Return (X, Y) of the center of cell containing provided text 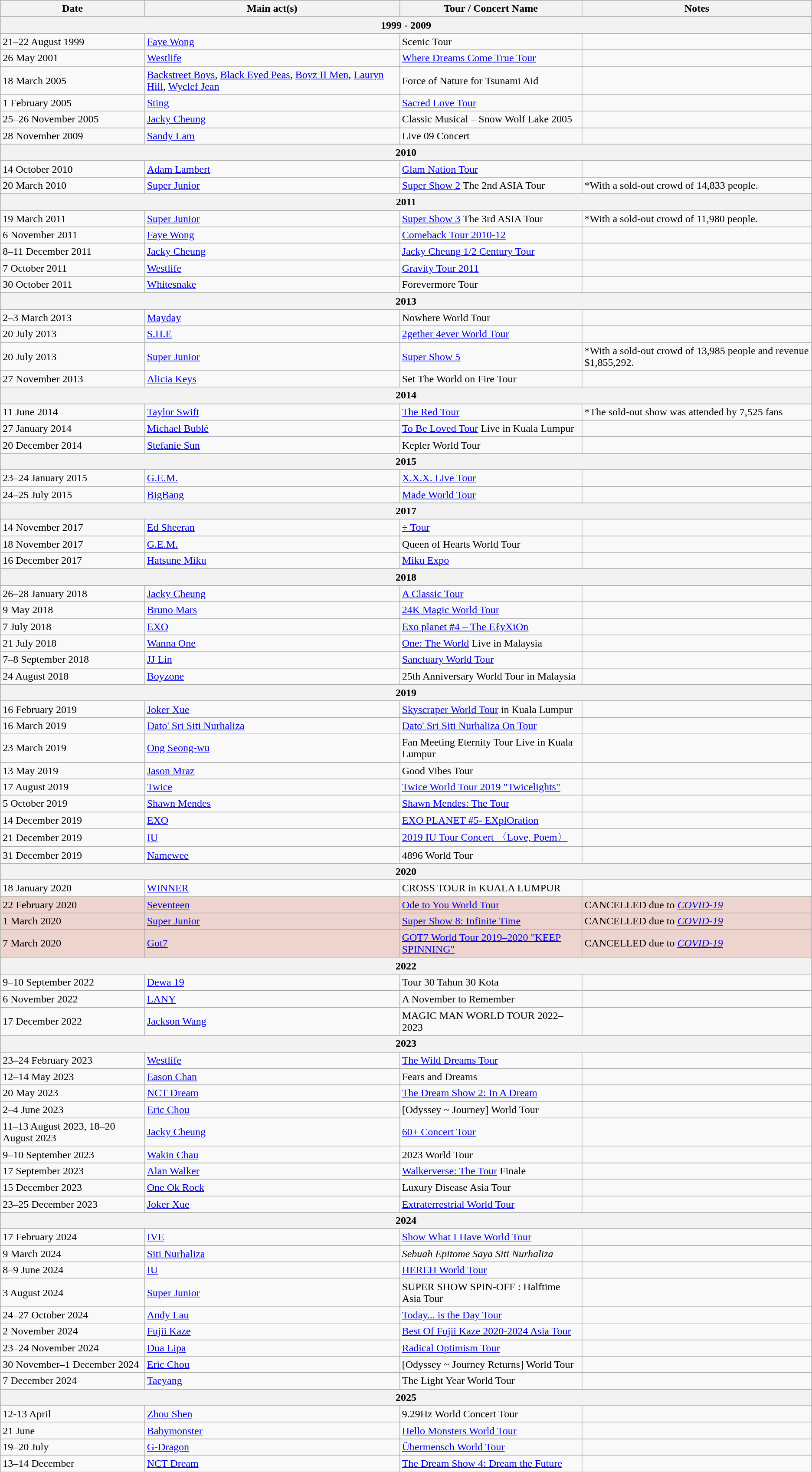
7 December 2024 (72, 1381)
Ong Seong-wu (272, 748)
S.H.E (272, 334)
Ed Sheeran (272, 528)
9–10 September 2023 (72, 1154)
8–11 December 2011 (72, 252)
24 August 2018 (72, 676)
Namewee (272, 855)
2020 (406, 871)
The Dream Show 2: In A Dream (491, 1093)
Backstreet Boys, Black Eyed Peas, Boyz II Men, Lauryn Hill, Wyclef Jean (272, 81)
18 March 2005 (72, 81)
Made World Tour (491, 494)
27 November 2013 (72, 379)
20 December 2014 (72, 445)
7 October 2011 (72, 268)
IVE (272, 1237)
2023 World Tour (491, 1154)
Whitesnake (272, 285)
Mayday (272, 318)
Radical Optimism Tour (491, 1348)
31 December 2019 (72, 855)
13–14 December (72, 1463)
23 March 2019 (72, 748)
Super Show 8: Infinite Time (491, 921)
7 March 2020 (72, 943)
20 March 2010 (72, 185)
19 March 2011 (72, 218)
Date (72, 9)
23–24 January 2015 (72, 478)
One Ok Rock (272, 1187)
21 July 2018 (72, 643)
9 March 2024 (72, 1254)
Fujii Kaze (272, 1331)
2013 (406, 301)
CROSS TOUR in KUALA LUMPUR (491, 888)
25th Anniversary World Tour in Malaysia (491, 676)
Twice World Tour 2019 "Twicelights" (491, 787)
Seventeen (272, 905)
Extraterrestrial World Tour (491, 1204)
23–25 December 2023 (72, 1204)
2–4 June 2023 (72, 1110)
Gravity Tour 2011 (491, 268)
[Odyssey ~ Journey] World Tour (491, 1110)
16 February 2019 (72, 709)
9 May 2018 (72, 610)
The Wild Dreams Tour (491, 1060)
Jason Mraz (272, 770)
Glam Nation Tour (491, 169)
Sting (272, 103)
17 February 2024 (72, 1237)
14 December 2019 (72, 820)
Set The World on Fire Tour (491, 379)
*With a sold-out crowd of 13,985 people and revenue $1,855,292. (697, 357)
*With a sold-out crowd of 11,980 people. (697, 218)
25–26 November 2005 (72, 119)
Ode to You World Tour (491, 905)
Dewa 19 (272, 982)
Stefanie Sun (272, 445)
[Odyssey ~ Journey Returns] World Tour (491, 1364)
Got7 (272, 943)
Shawn Mendes: The Tour (491, 804)
26 May 2001 (72, 58)
1 February 2005 (72, 103)
1999 - 2009 (406, 25)
SUPER SHOW SPIN-OFF : Halftime Asia Tour (491, 1292)
9–10 September 2022 (72, 982)
24–25 July 2015 (72, 494)
2gether 4ever World Tour (491, 334)
Tour 30 Tahun 30 Kota (491, 982)
One: The World Live in Malaysia (491, 643)
Shawn Mendes (272, 804)
Tour / Concert Name (491, 9)
HEREH World Tour (491, 1270)
JJ Lin (272, 660)
A November to Remember (491, 999)
Jacky Cheung 1/2 Century Tour (491, 252)
16 December 2017 (72, 561)
LANY (272, 999)
Michael Bublé (272, 428)
2024 (406, 1221)
Super Show 5 (491, 357)
2019 IU Tour Concert 〈Love, Poem〉 (491, 838)
EXO PLANET #5- EXplOration (491, 820)
24–27 October 2024 (72, 1315)
21 December 2019 (72, 838)
Twice (272, 787)
17 August 2019 (72, 787)
18 November 2017 (72, 544)
Classic Musical – Snow Wolf Lake 2005 (491, 119)
Live 09 Concert (491, 136)
G-Dragon (272, 1447)
MAGIC MAN WORLD TOUR 2022–2023 (491, 1022)
15 December 2023 (72, 1187)
Luxury Disease Asia Tour (491, 1187)
Adam Lambert (272, 169)
7–8 September 2018 (72, 660)
11–13 August 2023, 18–20 August 2023 (72, 1132)
Force of Nature for Tsunami Aid (491, 81)
Fan Meeting Eternity Tour Live in Kuala Lumpur (491, 748)
Siti Nurhaliza (272, 1254)
Where Dreams Come True Tour (491, 58)
28 November 2009 (72, 136)
Zhou Shen (272, 1414)
4896 World Tour (491, 855)
÷ Tour (491, 528)
12–14 May 2023 (72, 1077)
Hatsune Miku (272, 561)
20 May 2023 (72, 1093)
Babymonster (272, 1430)
Taeyang (272, 1381)
Show What I Have World Tour (491, 1237)
14 November 2017 (72, 528)
Wakin Chau (272, 1154)
Alan Walker (272, 1171)
Dua Lipa (272, 1348)
13 May 2019 (72, 770)
17 December 2022 (72, 1022)
60+ Concert Tour (491, 1132)
Comeback Tour 2010-12 (491, 235)
Super Show 3 The 3rd ASIA Tour (491, 218)
2011 (406, 202)
WINNER (272, 888)
Nowhere World Tour (491, 318)
The Dream Show 4: Dream the Future (491, 1463)
A Classic Tour (491, 594)
Übermensch World Tour (491, 1447)
Wanna One (272, 643)
Today... is the Day Tour (491, 1315)
9.29Hz World Concert Tour (491, 1414)
Exo planet #4 – The EℓyXiOn (491, 627)
Fears and Dreams (491, 1077)
6 November 2022 (72, 999)
Andy Lau (272, 1315)
X.X.X. Live Tour (491, 478)
Boyzone (272, 676)
Dato' Sri Siti Nurhaliza On Tour (491, 726)
Good Vibes Tour (491, 770)
2010 (406, 152)
22 February 2020 (72, 905)
Walkerverse: The Tour Finale (491, 1171)
1 March 2020 (72, 921)
Sacred Love Tour (491, 103)
27 January 2014 (72, 428)
Miku Expo (491, 561)
The Red Tour (491, 412)
3 August 2024 (72, 1292)
The Light Year World Tour (491, 1381)
Alicia Keys (272, 379)
BigBang (272, 494)
21–22 August 1999 (72, 42)
Forevermore Tour (491, 285)
2014 (406, 395)
30 October 2011 (72, 285)
2015 (406, 461)
17 September 2023 (72, 1171)
Sebuah Epitome Saya Siti Nurhaliza (491, 1254)
2–3 March 2013 (72, 318)
*With a sold-out crowd of 14,833 people. (697, 185)
Hello Monsters World Tour (491, 1430)
Sandy Lam (272, 136)
8–9 June 2024 (72, 1270)
6 November 2011 (72, 235)
12-13 April (72, 1414)
2023 (406, 1044)
7 July 2018 (72, 627)
Bruno Mars (272, 610)
18 January 2020 (72, 888)
2022 (406, 966)
Queen of Hearts World Tour (491, 544)
2025 (406, 1397)
2019 (406, 693)
Jackson Wang (272, 1022)
23–24 February 2023 (72, 1060)
GOT7 World Tour 2019–2020 "KEEP SPINNING" (491, 943)
Scenic Tour (491, 42)
16 March 2019 (72, 726)
Dato' Sri Siti Nurhaliza (272, 726)
23–24 November 2024 (72, 1348)
Taylor Swift (272, 412)
To Be Loved Tour Live in Kuala Lumpur (491, 428)
Main act(s) (272, 9)
Best Of Fujii Kaze 2020-2024 Asia Tour (491, 1331)
Sanctuary World Tour (491, 660)
2018 (406, 577)
21 June (72, 1430)
Notes (697, 9)
14 October 2010 (72, 169)
26–28 January 2018 (72, 594)
5 October 2019 (72, 804)
2 November 2024 (72, 1331)
30 November–1 December 2024 (72, 1364)
Skyscraper World Tour in Kuala Lumpur (491, 709)
2017 (406, 511)
11 June 2014 (72, 412)
19–20 July (72, 1447)
Kepler World Tour (491, 445)
24K Magic World Tour (491, 610)
Eason Chan (272, 1077)
*The sold-out show was attended by 7,525 fans (697, 412)
Super Show 2 The 2nd ASIA Tour (491, 185)
